Output the (X, Y) coordinate of the center of the cell containing the given text.  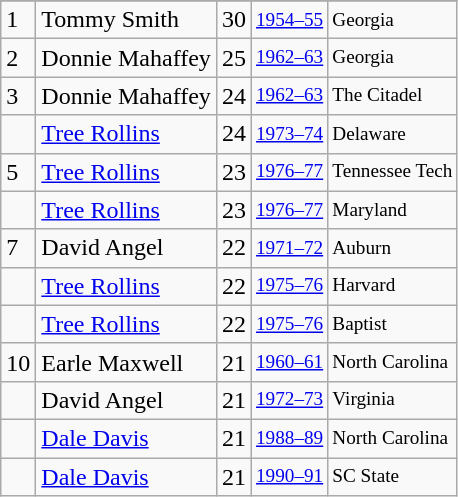
Virginia (392, 400)
5 (18, 172)
SC State (392, 477)
Earle Maxwell (126, 362)
3 (18, 96)
7 (18, 248)
1954–55 (289, 20)
Delaware (392, 134)
10 (18, 362)
25 (234, 58)
1971–72 (289, 248)
Auburn (392, 248)
1988–89 (289, 438)
1 (18, 20)
Harvard (392, 286)
1973–74 (289, 134)
The Citadel (392, 96)
2 (18, 58)
Maryland (392, 210)
Baptist (392, 324)
1960–61 (289, 362)
Tommy Smith (126, 20)
Tennessee Tech (392, 172)
1990–91 (289, 477)
1972–73 (289, 400)
30 (234, 20)
